Pinpoint the cell where the given text exists, returning its [x, y] midpoint coordinate. 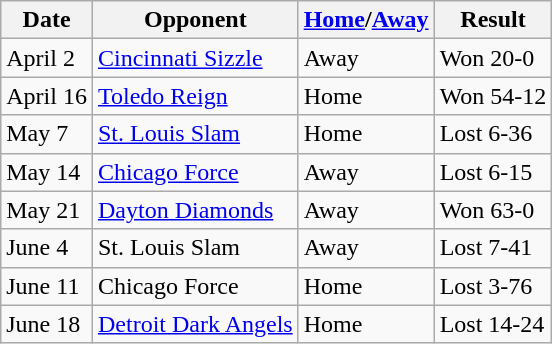
May 21 [47, 210]
April 2 [47, 58]
Won 63-0 [493, 210]
Cincinnati Sizzle [195, 58]
Toledo Reign [195, 96]
Won 54-12 [493, 96]
Opponent [195, 20]
June 4 [47, 248]
Dayton Diamonds [195, 210]
May 7 [47, 134]
Lost 7-41 [493, 248]
Won 20-0 [493, 58]
Lost 3-76 [493, 286]
Date [47, 20]
Lost 14-24 [493, 324]
Lost 6-15 [493, 172]
Result [493, 20]
May 14 [47, 172]
April 16 [47, 96]
Lost 6-36 [493, 134]
Home/Away [366, 20]
June 18 [47, 324]
Detroit Dark Angels [195, 324]
June 11 [47, 286]
